Determine the (X, Y) coordinate at the center of the cell enclosing the given text.  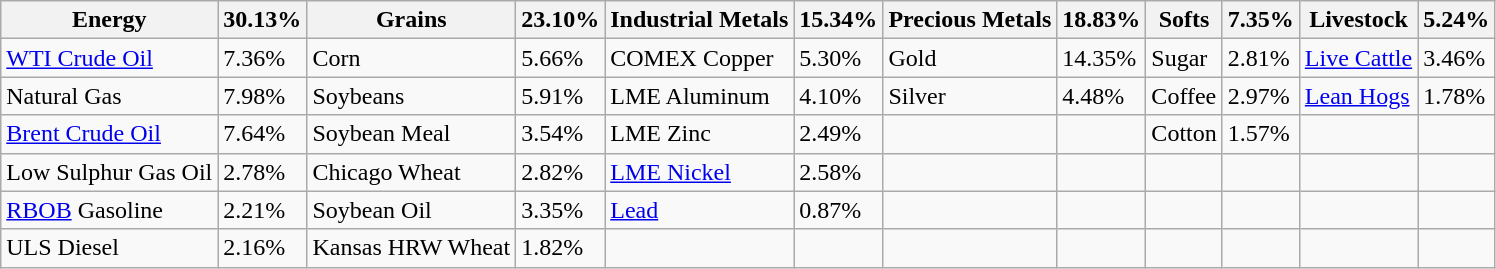
Lean Hogs (1358, 96)
5.91% (560, 96)
Livestock (1358, 20)
5.30% (838, 58)
WTI Crude Oil (110, 58)
23.10% (560, 20)
Softs (1184, 20)
7.98% (262, 96)
Chicago Wheat (412, 172)
LME Zinc (700, 134)
1.82% (560, 248)
4.48% (1102, 96)
Industrial Metals (700, 20)
7.36% (262, 58)
18.83% (1102, 20)
3.54% (560, 134)
1.57% (1260, 134)
2.49% (838, 134)
LME Aluminum (700, 96)
COMEX Copper (700, 58)
2.58% (838, 172)
Low Sulphur Gas Oil (110, 172)
Soybeans (412, 96)
Sugar (1184, 58)
Lead (700, 210)
3.46% (1456, 58)
Brent Crude Oil (110, 134)
Precious Metals (970, 20)
ULS Diesel (110, 248)
Natural Gas (110, 96)
2.16% (262, 248)
Coffee (1184, 96)
2.21% (262, 210)
5.24% (1456, 20)
Kansas HRW Wheat (412, 248)
0.87% (838, 210)
Corn (412, 58)
Soybean Meal (412, 134)
Live Cattle (1358, 58)
RBOB Gasoline (110, 210)
2.78% (262, 172)
Cotton (1184, 134)
14.35% (1102, 58)
2.97% (1260, 96)
3.35% (560, 210)
7.35% (1260, 20)
5.66% (560, 58)
30.13% (262, 20)
Soybean Oil (412, 210)
2.81% (1260, 58)
7.64% (262, 134)
LME Nickel (700, 172)
Grains (412, 20)
2.82% (560, 172)
1.78% (1456, 96)
Gold (970, 58)
15.34% (838, 20)
4.10% (838, 96)
Silver (970, 96)
Energy (110, 20)
